Extract the (x, y) coordinate from the center of the cell holding the provided text.  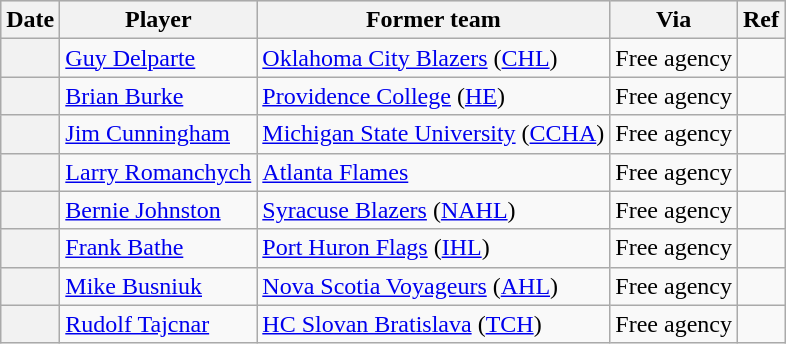
Mike Busniuk (158, 286)
Via (674, 20)
Jim Cunningham (158, 134)
Date (30, 20)
Port Huron Flags (IHL) (434, 248)
Bernie Johnston (158, 210)
Syracuse Blazers (NAHL) (434, 210)
Providence College (HE) (434, 96)
Frank Bathe (158, 248)
Guy Delparte (158, 58)
Oklahoma City Blazers (CHL) (434, 58)
Player (158, 20)
Rudolf Tajcnar (158, 324)
Larry Romanchych (158, 172)
HC Slovan Bratislava (TCH) (434, 324)
Brian Burke (158, 96)
Former team (434, 20)
Ref (760, 20)
Michigan State University (CCHA) (434, 134)
Nova Scotia Voyageurs (AHL) (434, 286)
Atlanta Flames (434, 172)
